Detect which cell encompasses the target text, then output its [x, y] center coordinate. 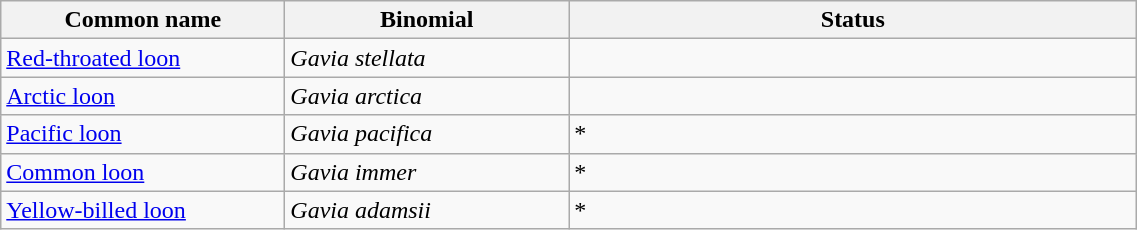
Gavia stellata [427, 58]
Gavia pacifica [427, 134]
Pacific loon [143, 134]
Common name [143, 20]
Gavia adamsii [427, 210]
Gavia immer [427, 172]
Binomial [427, 20]
Common loon [143, 172]
Arctic loon [143, 96]
Status [853, 20]
Yellow-billed loon [143, 210]
Gavia arctica [427, 96]
Red-throated loon [143, 58]
